For the text-containing cell, return its midpoint in (X, Y) coordinate format. 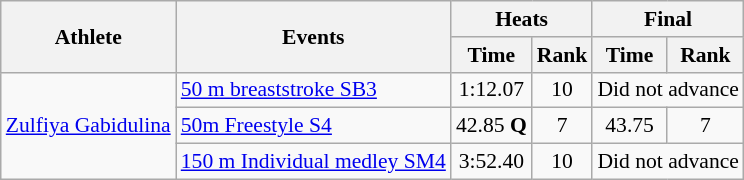
Final (668, 19)
Events (314, 36)
3:52.40 (492, 162)
42.85 Q (492, 126)
1:12.07 (492, 90)
50m Freestyle S4 (314, 126)
50 m breaststroke SB3 (314, 90)
Athlete (88, 36)
Heats (522, 19)
Zulfiya Gabidulina (88, 126)
150 m Individual medley SM4 (314, 162)
43.75 (630, 126)
